Return (X, Y) of the center of cell containing provided text 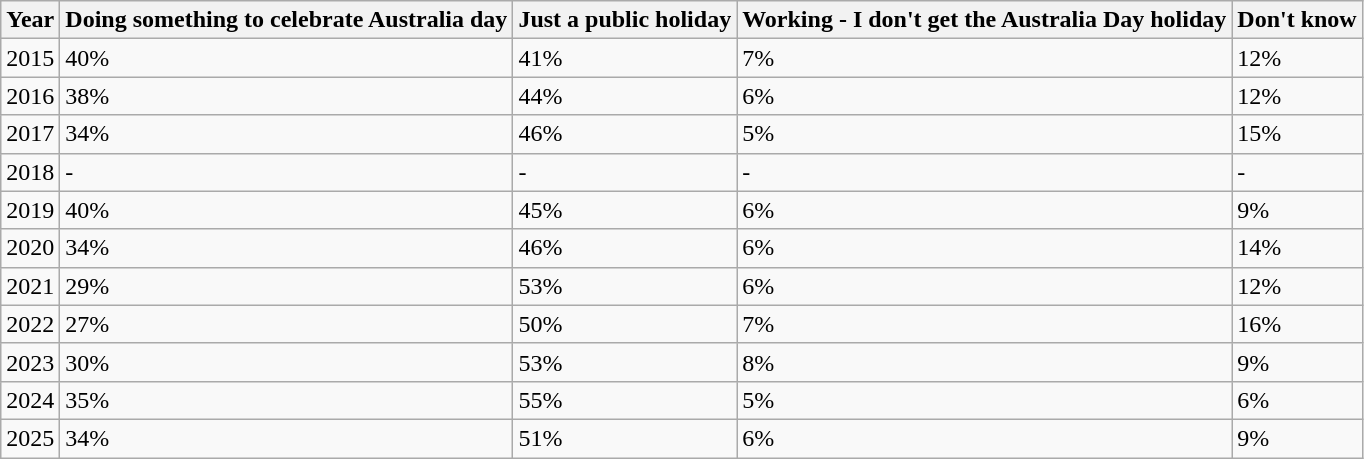
51% (625, 438)
2021 (30, 286)
2019 (30, 210)
35% (286, 400)
41% (625, 58)
Working - I don't get the Australia Day holiday (984, 20)
Year (30, 20)
2023 (30, 362)
14% (1297, 248)
30% (286, 362)
8% (984, 362)
2025 (30, 438)
55% (625, 400)
2022 (30, 324)
2020 (30, 248)
38% (286, 96)
Just a public holiday (625, 20)
15% (1297, 134)
2017 (30, 134)
Don't know (1297, 20)
Doing something to celebrate Australia day (286, 20)
2018 (30, 172)
45% (625, 210)
2024 (30, 400)
29% (286, 286)
27% (286, 324)
2015 (30, 58)
44% (625, 96)
16% (1297, 324)
2016 (30, 96)
50% (625, 324)
